Locate the cell with the specified text and output its [X, Y] center coordinate. 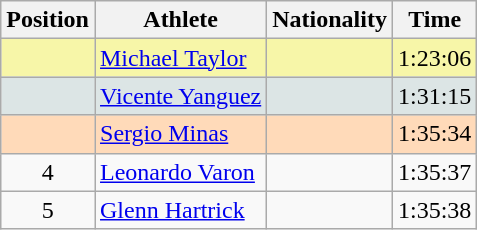
Time [434, 20]
Athlete [180, 20]
1:35:38 [434, 210]
Position [48, 20]
1:31:15 [434, 96]
1:35:37 [434, 172]
Nationality [330, 20]
5 [48, 210]
Sergio Minas [180, 134]
Vicente Yanguez [180, 96]
Michael Taylor [180, 58]
Glenn Hartrick [180, 210]
4 [48, 172]
Leonardo Varon [180, 172]
1:23:06 [434, 58]
1:35:34 [434, 134]
